Pinpoint the cell where the given text exists, returning its [x, y] midpoint coordinate. 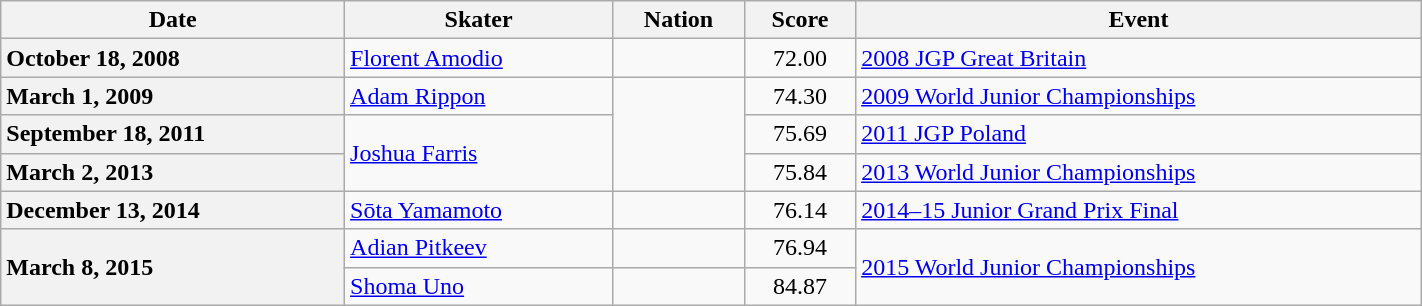
March 2, 2013 [173, 172]
Skater [479, 20]
2008 JGP Great Britain [1139, 58]
Nation [679, 20]
74.30 [800, 96]
December 13, 2014 [173, 210]
March 8, 2015 [173, 267]
Shoma Uno [479, 286]
2009 World Junior Championships [1139, 96]
2015 World Junior Championships [1139, 267]
Joshua Farris [479, 153]
September 18, 2011 [173, 134]
2014–15 Junior Grand Prix Final [1139, 210]
75.69 [800, 134]
Event [1139, 20]
76.14 [800, 210]
Florent Amodio [479, 58]
October 18, 2008 [173, 58]
75.84 [800, 172]
Date [173, 20]
Adian Pitkeev [479, 248]
Sōta Yamamoto [479, 210]
84.87 [800, 286]
Score [800, 20]
Adam Rippon [479, 96]
March 1, 2009 [173, 96]
72.00 [800, 58]
76.94 [800, 248]
2011 JGP Poland [1139, 134]
2013 World Junior Championships [1139, 172]
